Search for the cell housing the specified text and yield its (x, y) center coordinate. 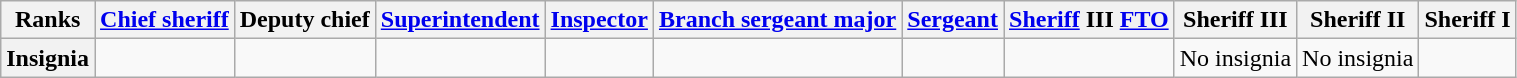
Sheriff I (1468, 20)
Insignia (48, 58)
Deputy chief (304, 20)
Sheriff II (1358, 20)
Sergeant (953, 20)
Sheriff III (1235, 20)
Inspector (599, 20)
Chief sheriff (165, 20)
Ranks (48, 20)
Sheriff III FTO (1090, 20)
Branch sergeant major (777, 20)
Superintendent (460, 20)
